Find where the given text appears and provide that cell's center as (X, Y) coordinate. 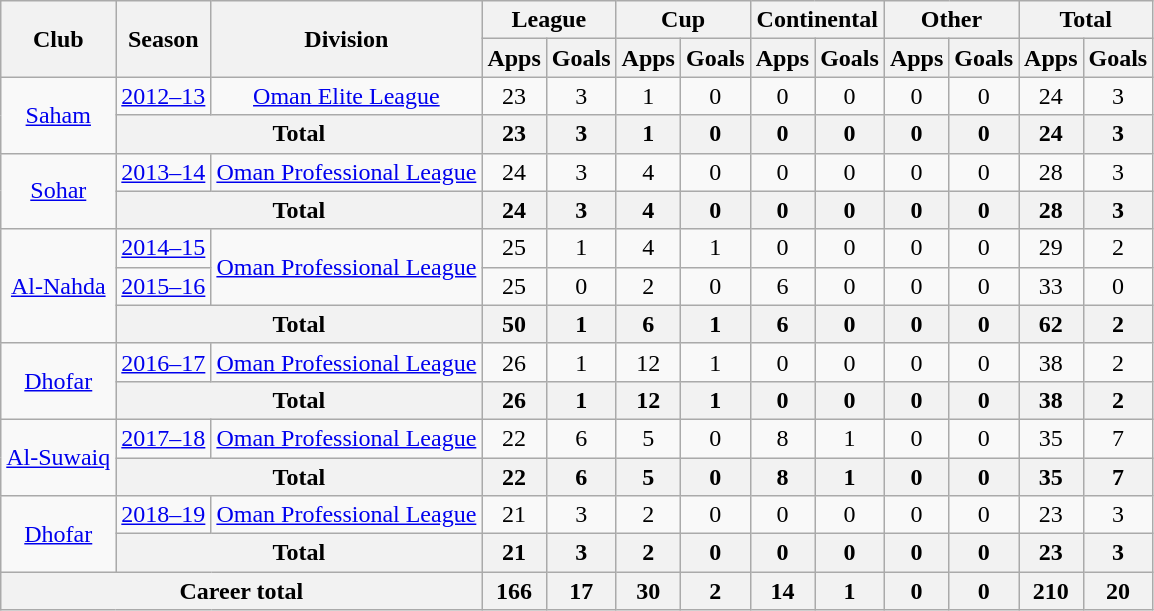
33 (1051, 286)
210 (1051, 591)
14 (782, 591)
Al-Suwaiq (58, 457)
Club (58, 39)
29 (1051, 248)
166 (514, 591)
2014–15 (164, 248)
2013–14 (164, 172)
62 (1051, 324)
2015–16 (164, 286)
Saham (58, 115)
Sohar (58, 191)
Division (346, 39)
20 (1118, 591)
2017–18 (164, 438)
Career total (242, 591)
Cup (683, 20)
Oman Elite League (346, 96)
2016–17 (164, 362)
17 (581, 591)
Al-Nahda (58, 286)
50 (514, 324)
Continental (817, 20)
Season (164, 39)
Other (951, 20)
2018–19 (164, 515)
League (549, 20)
30 (648, 591)
2012–13 (164, 96)
